Locate the cell with the specified text and output its [x, y] center coordinate. 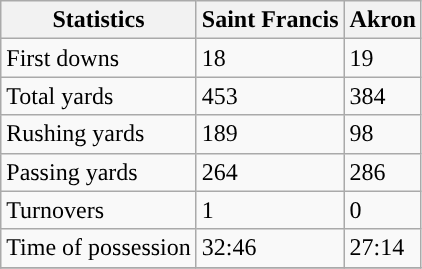
Saint Francis [270, 20]
Passing yards [99, 172]
453 [270, 96]
Total yards [99, 96]
Time of possession [99, 248]
98 [382, 134]
19 [382, 58]
189 [270, 134]
Rushing yards [99, 134]
27:14 [382, 248]
18 [270, 58]
Statistics [99, 20]
32:46 [270, 248]
1 [270, 210]
Turnovers [99, 210]
Akron [382, 20]
0 [382, 210]
384 [382, 96]
264 [270, 172]
First downs [99, 58]
286 [382, 172]
